Detect which cell encompasses the target text, then output its (X, Y) center coordinate. 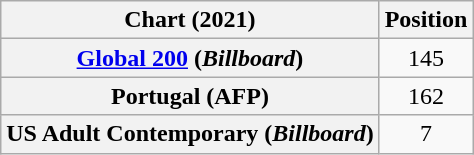
Chart (2021) (190, 20)
Global 200 (Billboard) (190, 58)
Position (426, 20)
7 (426, 134)
US Adult Contemporary (Billboard) (190, 134)
Portugal (AFP) (190, 96)
145 (426, 58)
162 (426, 96)
